Locate the cell with the specified text and output its (x, y) center coordinate. 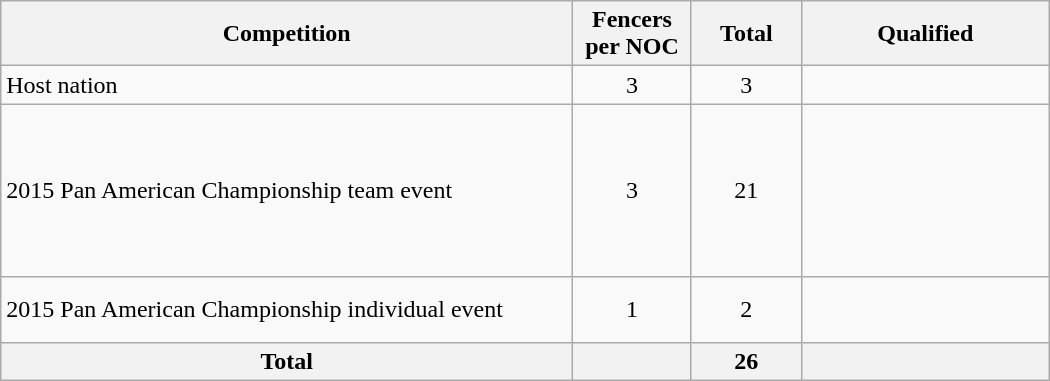
Competition (287, 34)
2015 Pan American Championship individual event (287, 310)
26 (746, 361)
Fencers per NOC (632, 34)
21 (746, 190)
1 (632, 310)
Qualified (925, 34)
2 (746, 310)
2015 Pan American Championship team event (287, 190)
Host nation (287, 85)
